Search for the cell housing the specified text and yield its (X, Y) center coordinate. 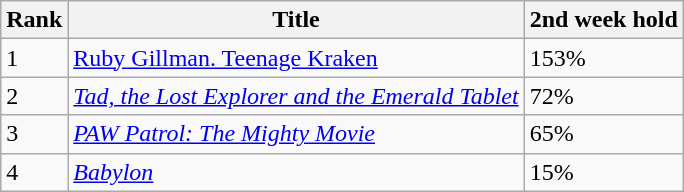
2nd week hold (604, 20)
Babylon (296, 172)
Title (296, 20)
72% (604, 96)
2 (34, 96)
Rank (34, 20)
65% (604, 134)
Ruby Gillman. Teenage Kraken (296, 58)
PAW Patrol: The Mighty Movie (296, 134)
1 (34, 58)
4 (34, 172)
153% (604, 58)
3 (34, 134)
15% (604, 172)
Tad, the Lost Explorer and the Emerald Tablet (296, 96)
